Detect which cell encompasses the target text, then output its (X, Y) center coordinate. 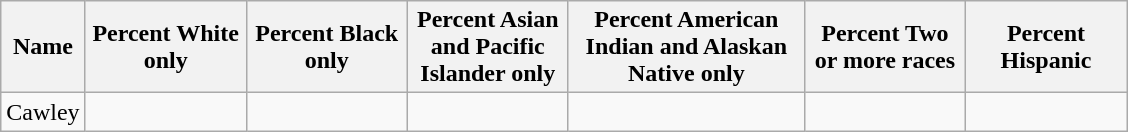
Percent Two or more races (884, 47)
Percent American Indian and Alaskan Native only (686, 47)
Cawley (43, 112)
Percent Black only (326, 47)
Percent White only (166, 47)
Percent Asian and Pacific Islander only (488, 47)
Percent Hispanic (1046, 47)
Name (43, 47)
